Return [x, y] of the center of cell containing provided text 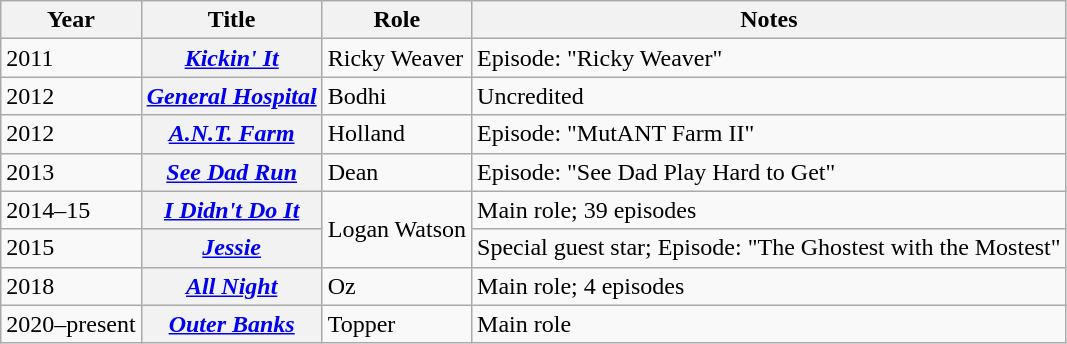
Bodhi [396, 96]
Year [71, 20]
Role [396, 20]
2020–present [71, 324]
Notes [770, 20]
Jessie [232, 248]
Holland [396, 134]
Main role [770, 324]
Episode: "MutANT Farm II" [770, 134]
Outer Banks [232, 324]
Episode: "See Dad Play Hard to Get" [770, 172]
Oz [396, 286]
2013 [71, 172]
A.N.T. Farm [232, 134]
Special guest star; Episode: "The Ghostest with the Mostest" [770, 248]
Main role; 4 episodes [770, 286]
2014–15 [71, 210]
Topper [396, 324]
Dean [396, 172]
Kickin' It [232, 58]
Logan Watson [396, 229]
Main role; 39 episodes [770, 210]
Ricky Weaver [396, 58]
2015 [71, 248]
Title [232, 20]
I Didn't Do It [232, 210]
Uncredited [770, 96]
2011 [71, 58]
Episode: "Ricky Weaver" [770, 58]
General Hospital [232, 96]
All Night [232, 286]
See Dad Run [232, 172]
2018 [71, 286]
